Detect which cell encompasses the target text, then output its [x, y] center coordinate. 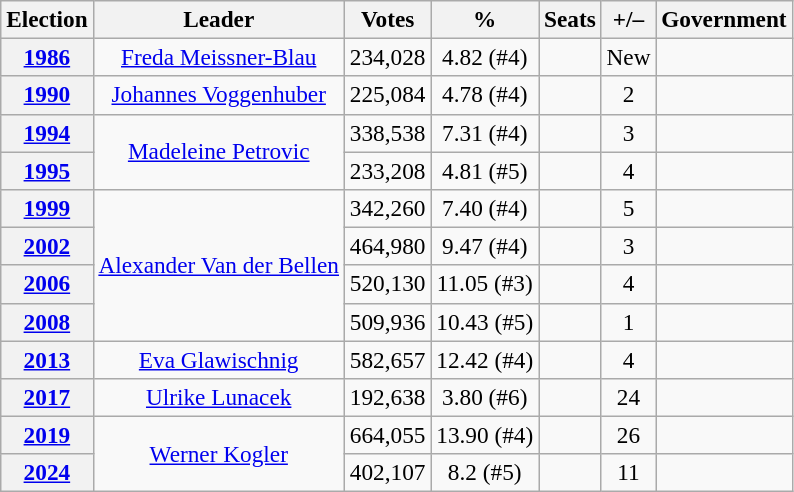
2008 [47, 322]
New [628, 57]
2019 [47, 435]
464,980 [387, 246]
509,936 [387, 322]
Madeleine Petrovic [218, 152]
1994 [47, 133]
1 [628, 322]
24 [628, 397]
Alexander Van der Bellen [218, 264]
234,028 [387, 57]
Eva Glawischnig [218, 359]
8.2 (#5) [485, 473]
3.80 (#6) [485, 397]
11 [628, 473]
2024 [47, 473]
4.82 (#4) [485, 57]
9.47 (#4) [485, 246]
+/– [628, 19]
402,107 [387, 473]
225,084 [387, 95]
Election [47, 19]
2017 [47, 397]
10.43 (#5) [485, 322]
2006 [47, 284]
520,130 [387, 284]
13.90 (#4) [485, 435]
Werner Kogler [218, 454]
Government [724, 19]
12.42 (#4) [485, 359]
4.81 (#5) [485, 170]
2002 [47, 246]
342,260 [387, 208]
5 [628, 208]
4.78 (#4) [485, 95]
Ulrike Lunacek [218, 397]
192,638 [387, 397]
% [485, 19]
Johannes Voggenhuber [218, 95]
Freda Meissner-Blau [218, 57]
1995 [47, 170]
7.40 (#4) [485, 208]
233,208 [387, 170]
Seats [570, 19]
2013 [47, 359]
1999 [47, 208]
Votes [387, 19]
26 [628, 435]
664,055 [387, 435]
7.31 (#4) [485, 133]
1990 [47, 95]
582,657 [387, 359]
338,538 [387, 133]
11.05 (#3) [485, 284]
Leader [218, 19]
1986 [47, 57]
2 [628, 95]
